Return (X, Y) of the center of cell containing provided text 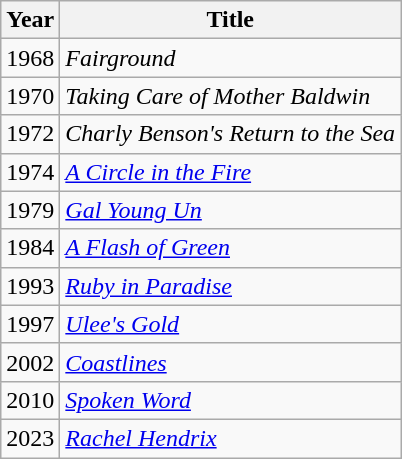
1984 (30, 248)
1974 (30, 172)
Year (30, 20)
1979 (30, 210)
Coastlines (230, 362)
Ruby in Paradise (230, 286)
A Circle in the Fire (230, 172)
Rachel Hendrix (230, 438)
1997 (30, 324)
Fairground (230, 58)
2023 (30, 438)
Charly Benson's Return to the Sea (230, 134)
1993 (30, 286)
Gal Young Un (230, 210)
1972 (30, 134)
1970 (30, 96)
Spoken Word (230, 400)
Title (230, 20)
Ulee's Gold (230, 324)
1968 (30, 58)
A Flash of Green (230, 248)
Taking Care of Mother Baldwin (230, 96)
2010 (30, 400)
2002 (30, 362)
